Locate the cell with the specified text and output its (x, y) center coordinate. 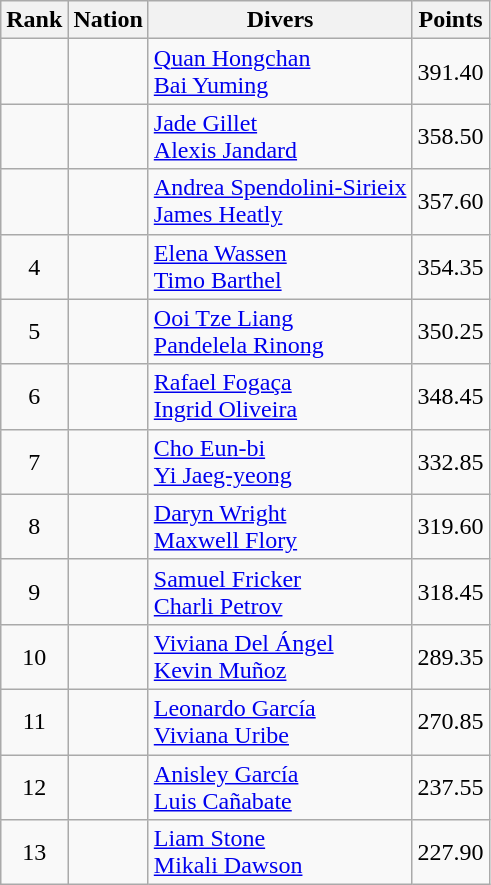
Viviana Del ÁngelKevin Muñoz (280, 656)
Rank (34, 20)
332.85 (450, 462)
Cho Eun-biYi Jaeg-yeong (280, 462)
Daryn WrightMaxwell Flory (280, 526)
Samuel FrickerCharli Petrov (280, 592)
5 (34, 332)
13 (34, 852)
8 (34, 526)
Anisley GarcíaLuis Cañabate (280, 786)
227.90 (450, 852)
319.60 (450, 526)
6 (34, 396)
Ooi Tze LiangPandelela Rinong (280, 332)
11 (34, 722)
270.85 (450, 722)
348.45 (450, 396)
10 (34, 656)
7 (34, 462)
357.60 (450, 202)
289.35 (450, 656)
Nation (108, 20)
350.25 (450, 332)
354.35 (450, 266)
Quan HongchanBai Yuming (280, 72)
Andrea Spendolini-SirieixJames Heatly (280, 202)
391.40 (450, 72)
Liam StoneMikali Dawson (280, 852)
Points (450, 20)
12 (34, 786)
318.45 (450, 592)
9 (34, 592)
237.55 (450, 786)
Leonardo GarcíaViviana Uribe (280, 722)
358.50 (450, 136)
Elena WassenTimo Barthel (280, 266)
Jade GilletAlexis Jandard (280, 136)
Divers (280, 20)
4 (34, 266)
Rafael FogaçaIngrid Oliveira (280, 396)
